Detect which cell encompasses the target text, then output its (X, Y) center coordinate. 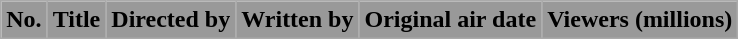
Written by (298, 20)
Original air date (450, 20)
Title (76, 20)
Directed by (171, 20)
Viewers (millions) (640, 20)
No. (24, 20)
